Determine the (x, y) coordinate at the center of the cell enclosing the given text.  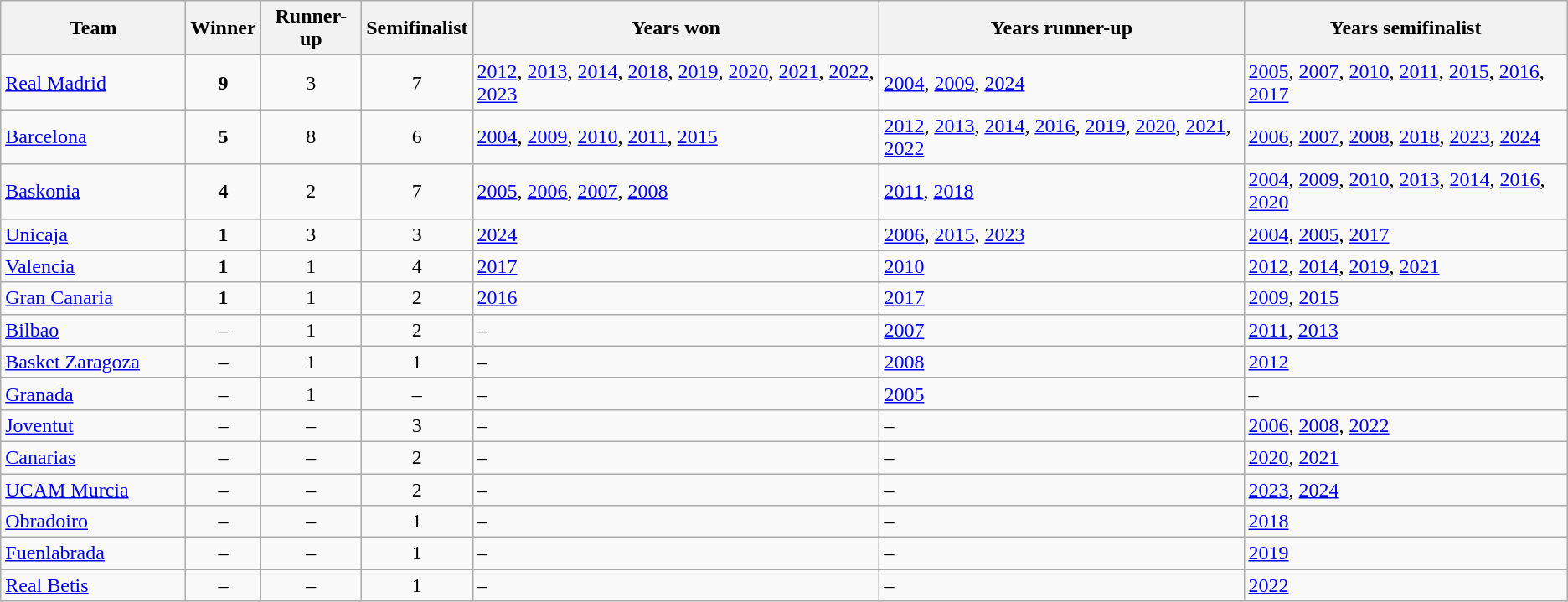
Unicaja (94, 234)
2006, 2008, 2022 (1406, 425)
2004, 2009, 2010, 2013, 2014, 2016, 2020 (1406, 191)
2012, 2013, 2014, 2016, 2019, 2020, 2021, 2022 (1062, 137)
2010 (1062, 266)
2005, 2007, 2010, 2011, 2015, 2016, 2017 (1406, 82)
2004, 2009, 2010, 2011, 2015 (676, 137)
2019 (1406, 553)
9 (223, 82)
Valencia (94, 266)
Team (94, 28)
Basket Zaragoza (94, 362)
Years semifinalist (1406, 28)
2007 (1062, 330)
Real Betis (94, 585)
5 (223, 137)
8 (312, 137)
2012 (1406, 362)
2016 (676, 298)
6 (417, 137)
Bilbao (94, 330)
2024 (676, 234)
2004, 2005, 2017 (1406, 234)
Canarias (94, 457)
2018 (1406, 522)
2006, 2015, 2023 (1062, 234)
2009, 2015 (1406, 298)
2004, 2009, 2024 (1062, 82)
2005, 2006, 2007, 2008 (676, 191)
2006, 2007, 2008, 2018, 2023, 2024 (1406, 137)
Joventut (94, 425)
2011, 2018 (1062, 191)
Real Madrid (94, 82)
Runner-up (312, 28)
Gran Canaria (94, 298)
UCAM Murcia (94, 490)
2008 (1062, 362)
Years won (676, 28)
2022 (1406, 585)
Obradoiro (94, 522)
Winner (223, 28)
Semifinalist (417, 28)
Years runner-up (1062, 28)
2011, 2013 (1406, 330)
Fuenlabrada (94, 553)
Baskonia (94, 191)
2020, 2021 (1406, 457)
2023, 2024 (1406, 490)
Barcelona (94, 137)
2012, 2013, 2014, 2018, 2019, 2020, 2021, 2022, 2023 (676, 82)
Granada (94, 394)
2012, 2014, 2019, 2021 (1406, 266)
2005 (1062, 394)
